Scan for the cell matching the given text and deliver its (X, Y) coordinate at center. 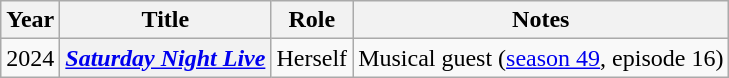
Saturday Night Live (166, 58)
Title (166, 20)
Herself (312, 58)
Musical guest (season 49, episode 16) (541, 58)
Year (30, 20)
Notes (541, 20)
2024 (30, 58)
Role (312, 20)
